Return (x, y) of the center of cell containing provided text 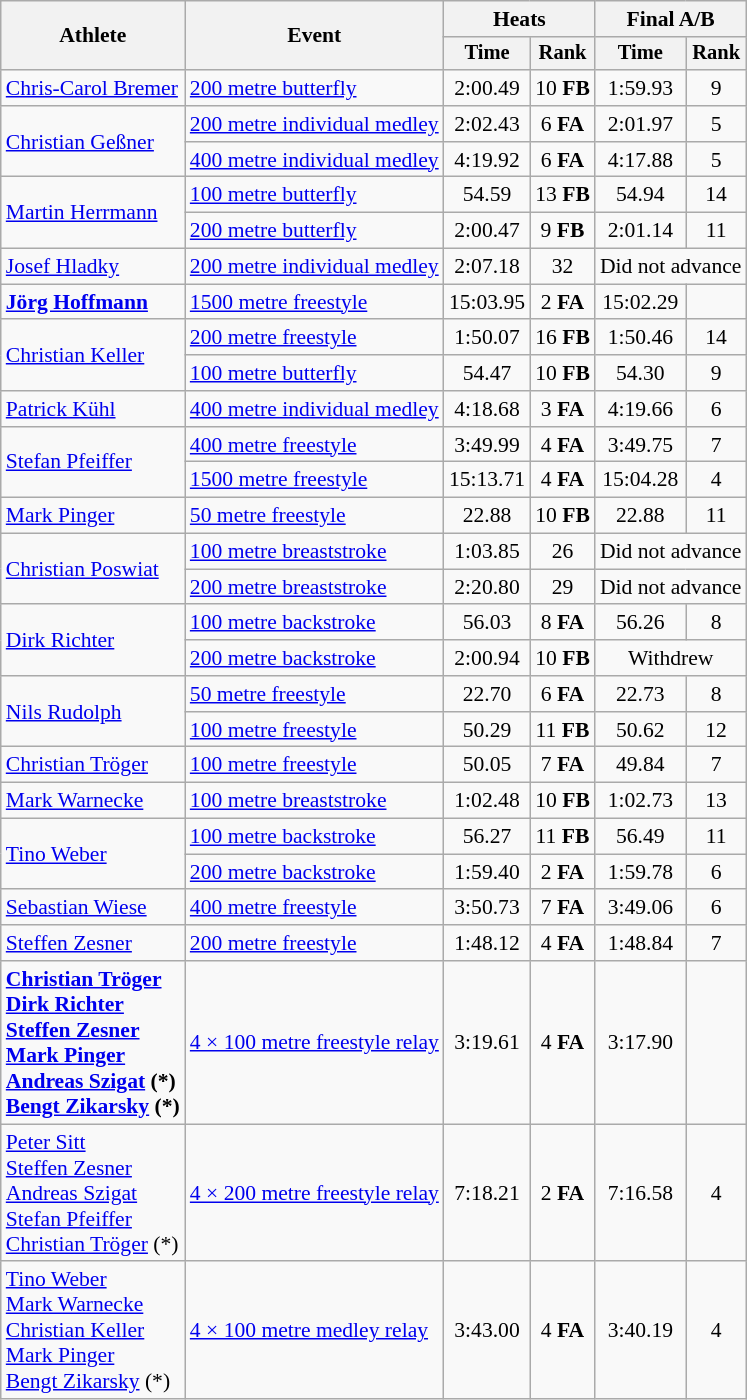
Mark Warnecke (93, 801)
Patrick Kühl (93, 409)
1:50.07 (487, 338)
4:17.88 (640, 160)
2:20.80 (487, 587)
56.26 (640, 623)
15:03.95 (487, 302)
49.84 (640, 765)
1:48.12 (487, 943)
Mark Pinger (93, 516)
Christian Geßner (93, 142)
Steffen Zesner (93, 943)
4:18.68 (487, 409)
7:18.21 (487, 1193)
Josef Hladky (93, 267)
3:49.75 (640, 445)
1:59.78 (640, 872)
Withdrew (671, 658)
3:49.99 (487, 445)
Tino Weber (93, 854)
1:48.84 (640, 943)
Stefan Pfeiffer (93, 462)
3 FA (562, 409)
1:59.40 (487, 872)
3:17.90 (640, 1042)
4 × 100 metre freestyle relay (314, 1042)
3:19.61 (487, 1042)
56.27 (487, 837)
Martin Herrmann (93, 212)
2:02.43 (487, 124)
50.29 (487, 730)
2:00.49 (487, 88)
15:13.71 (487, 480)
1:03.85 (487, 552)
4 × 100 metre medley relay (314, 1331)
4:19.92 (487, 160)
Final A/B (671, 19)
4 × 200 metre freestyle relay (314, 1193)
1:50.46 (640, 338)
Event (314, 36)
15:02.29 (640, 302)
12 (716, 730)
Sebastian Wiese (93, 908)
32 (562, 267)
56.03 (487, 623)
29 (562, 587)
22.70 (487, 694)
Christian Keller (93, 356)
2:01.14 (640, 231)
50.62 (640, 730)
Dirk Richter (93, 640)
3:50.73 (487, 908)
Chris-Carol Bremer (93, 88)
22.73 (640, 694)
Peter SittSteffen ZesnerAndreas SzigatStefan PfeifferChristian Tröger (*) (93, 1193)
Christian Tröger (93, 765)
9 FB (562, 231)
Tino WeberMark WarneckeChristian KellerMark PingerBengt Zikarsky (*) (93, 1331)
4:19.66 (640, 409)
Jörg Hoffmann (93, 302)
26 (562, 552)
56.49 (640, 837)
Nils Rudolph (93, 712)
1:02.48 (487, 801)
Athlete (93, 36)
15:04.28 (640, 480)
16 FB (562, 338)
2:01.97 (640, 124)
54.30 (640, 373)
Christian Poswiat (93, 570)
2:00.94 (487, 658)
2:07.18 (487, 267)
1:59.93 (640, 88)
Christian TrögerDirk RichterSteffen ZesnerMark PingerAndreas Szigat (*)Bengt Zikarsky (*) (93, 1042)
50.05 (487, 765)
7:16.58 (640, 1193)
2:00.47 (487, 231)
Heats (520, 19)
3:49.06 (640, 908)
13 (716, 801)
200 metre breaststroke (314, 587)
1:02.73 (640, 801)
3:43.00 (487, 1331)
3:40.19 (640, 1331)
54.59 (487, 195)
54.47 (487, 373)
54.94 (640, 195)
13 FB (562, 195)
8 FA (562, 623)
